Determine the [X, Y] coordinate at the center of the cell enclosing the given text.  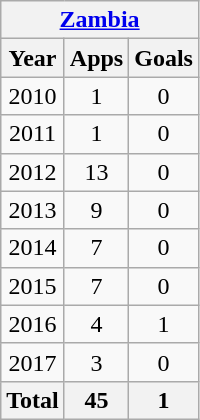
2017 [33, 362]
Zambia [100, 20]
13 [96, 172]
2012 [33, 172]
2010 [33, 96]
Goals [164, 58]
Apps [96, 58]
Year [33, 58]
2015 [33, 286]
2016 [33, 324]
2013 [33, 210]
2014 [33, 248]
3 [96, 362]
2011 [33, 134]
Total [33, 400]
4 [96, 324]
9 [96, 210]
45 [96, 400]
